Pinpoint the cell where the given text exists, returning its (X, Y) midpoint coordinate. 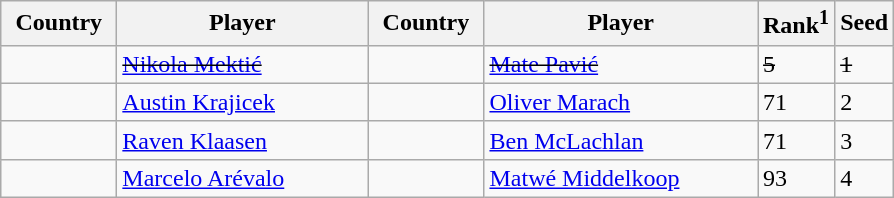
2 (864, 102)
Austin Krajicek (242, 102)
3 (864, 140)
1 (864, 64)
Raven Klaasen (242, 140)
Matwé Middelkoop (621, 178)
93 (796, 178)
4 (864, 178)
Marcelo Arévalo (242, 178)
Nikola Mektić (242, 64)
Seed (864, 24)
5 (796, 64)
Rank1 (796, 24)
Mate Pavić (621, 64)
Ben McLachlan (621, 140)
Oliver Marach (621, 102)
